Determine the (x, y) coordinate at the center of the cell enclosing the given text.  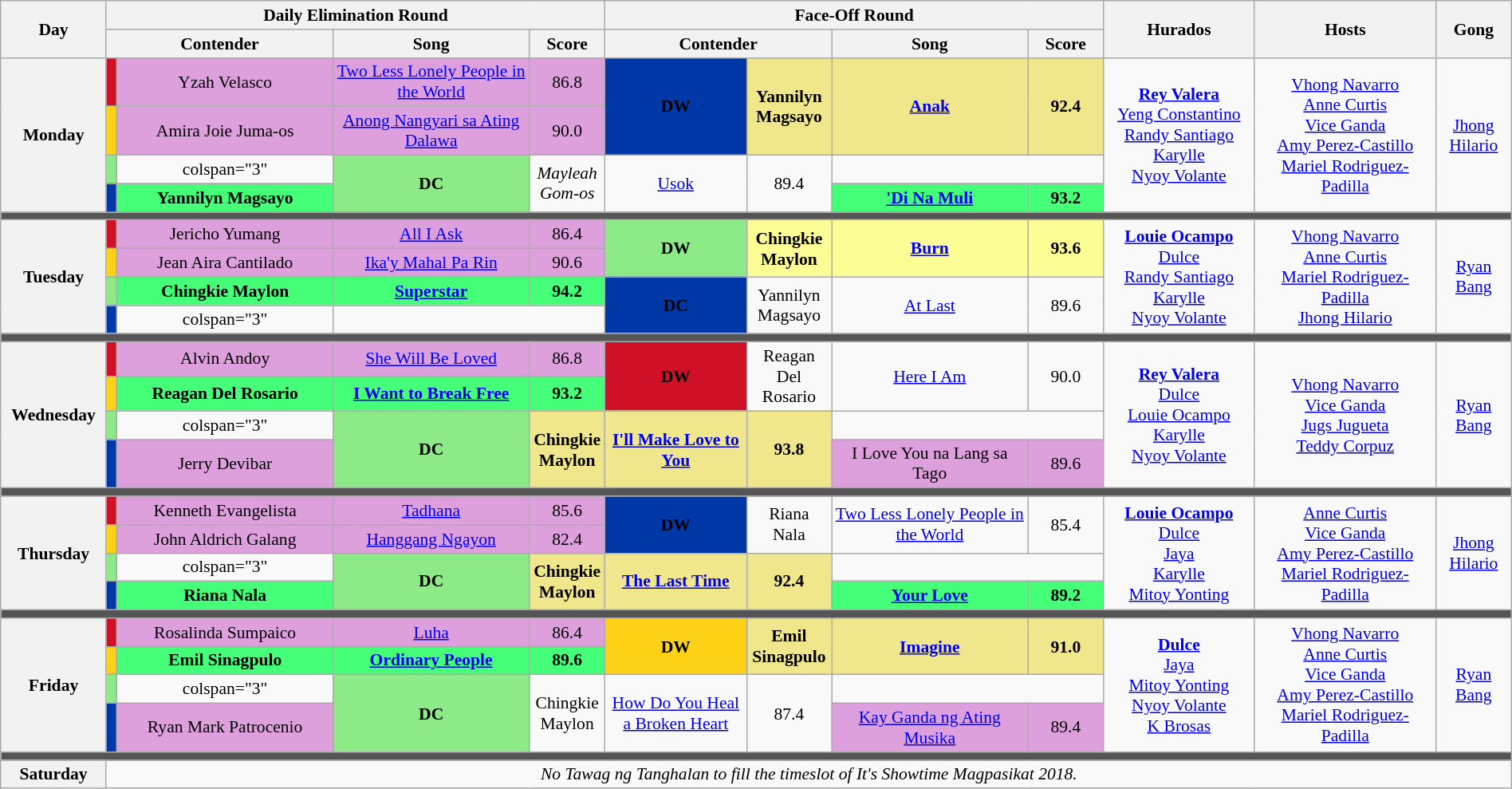
Jerry Devibar (225, 464)
I Want to Break Free (431, 394)
Luha (431, 633)
Here I Am (930, 377)
93.6 (1065, 249)
Daily Elimination Round (356, 15)
93.8 (789, 450)
Jean Aira Cantilado (225, 263)
Your Love (930, 596)
90.6 (568, 263)
Kenneth Evangelista (225, 511)
Ika'y Mahal Pa Rin (431, 263)
Louie OcampoDulceJayaKarylleMitoy Yonting (1179, 553)
Friday (54, 685)
Vhong NavarroAnne CurtisMariel Rodriguez-PadillaJhong Hilario (1345, 277)
How Do You Heal a Broken Heart (676, 713)
Monday (54, 135)
Tuesday (54, 277)
At Last (930, 305)
Amira Joie Juma-os (225, 131)
91.0 (1065, 646)
Kay Ganda ng Ating Musika (930, 728)
All I Ask (431, 235)
Vhong NavarroVice GandaJugs JuguetaTeddy Corpuz (1345, 415)
Wednesday (54, 415)
Rey ValeraDulceLouie OcampoKarylleNyoy Volante (1179, 415)
Tadhana (431, 511)
85.4 (1065, 525)
Rosalinda Sumpaico (225, 633)
Alvin Andoy (225, 359)
No Tawag ng Tanghalan to fill the timeslot of It's Showtime Magpasikat 2018. (809, 775)
Gong (1474, 29)
Burn (930, 249)
Usok (676, 183)
Superstar (431, 291)
John Aldrich Galang (225, 539)
I Love You na Lang sa Tago (930, 464)
The Last Time (676, 581)
'Di Na Muli (930, 198)
Ordinary People (431, 661)
Anong Nangyari sa Ating Dalawa (431, 131)
89.2 (1065, 596)
Louie OcampoDulceRandy SantiagoKarylleNyoy Volante (1179, 277)
Rey ValeraYeng ConstantinoRandy SantiagoKarylleNyoy Volante (1179, 135)
Hosts (1345, 29)
Thursday (54, 553)
I'll Make Love to You (676, 450)
DulceJayaMitoy YontingNyoy VolanteK Brosas (1179, 685)
She Will Be Loved (431, 359)
Saturday (54, 775)
Mayleah Gom-os (568, 183)
87.4 (789, 713)
Day (54, 29)
82.4 (568, 539)
Jericho Yumang (225, 235)
Hurados (1179, 29)
Anak (930, 106)
Imagine (930, 646)
94.2 (568, 291)
Anne CurtisVice GandaAmy Perez-CastilloMariel Rodriguez-Padilla (1345, 553)
Face-Off Round (855, 15)
Yzah Velasco (225, 81)
Hanggang Ngayon (431, 539)
Ryan Mark Patrocenio (225, 728)
85.6 (568, 511)
